Pinpoint the cell where the given text exists, returning its (X, Y) midpoint coordinate. 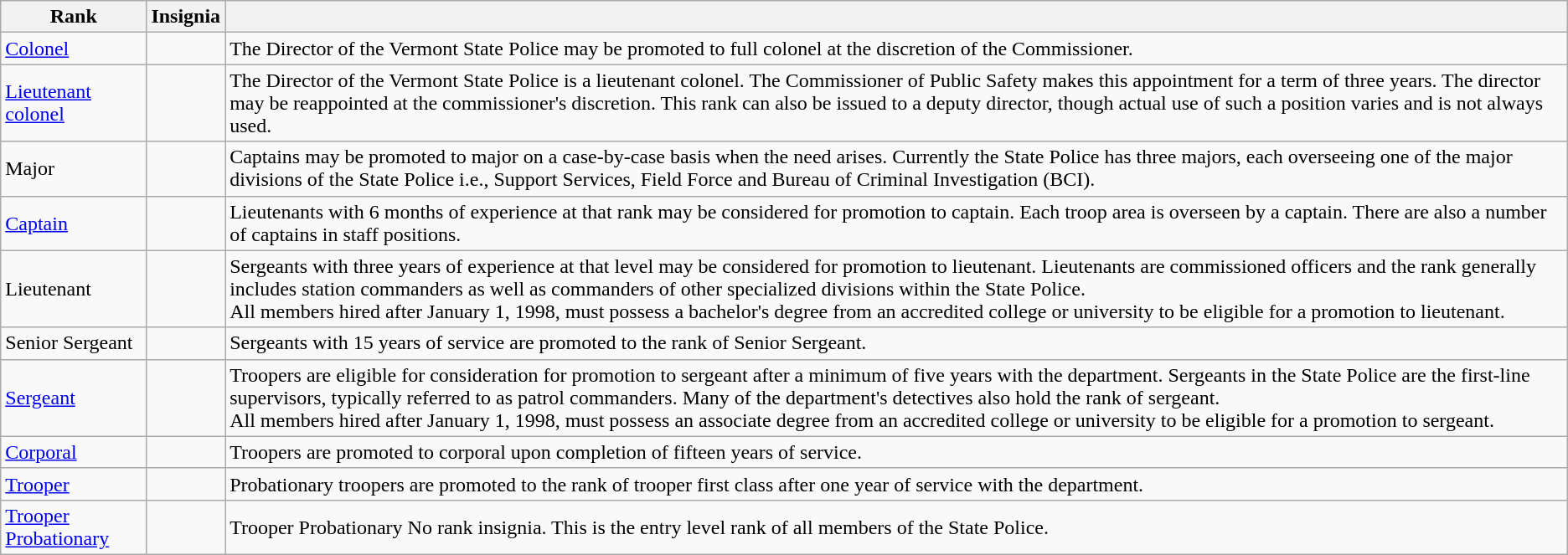
Trooper Probationary No rank insignia. This is the entry level rank of all members of the State Police. (896, 527)
The Director of the Vermont State Police may be promoted to full colonel at the discretion of the Commissioner. (896, 49)
Sergeants with 15 years of service are promoted to the rank of Senior Sergeant. (896, 343)
Major (74, 169)
Sergeant (74, 398)
Trooper (74, 484)
Troopers are promoted to corporal upon completion of fifteen years of service. (896, 452)
Corporal (74, 452)
Insignia (186, 17)
Probationary troopers are promoted to the rank of trooper first class after one year of service with the department. (896, 484)
Rank (74, 17)
Captain (74, 223)
Colonel (74, 49)
Lieutenant colonel (74, 103)
Lieutenant (74, 289)
Senior Sergeant (74, 343)
Trooper Probationary (74, 527)
